Extract the (x, y) coordinate from the center of the cell holding the provided text.  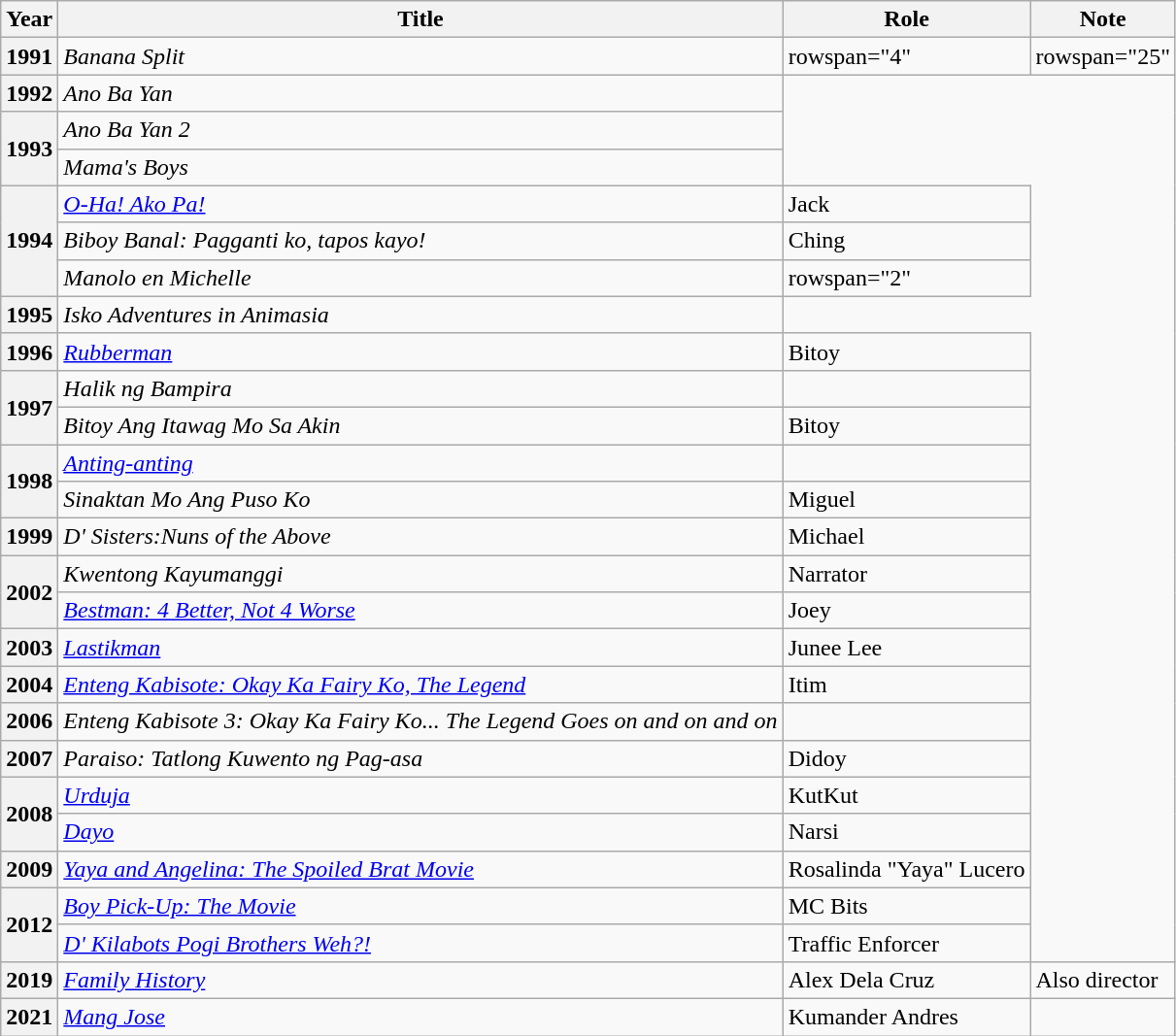
Narsi (907, 832)
2004 (29, 685)
2003 (29, 648)
Narrator (907, 574)
Joey (907, 611)
Rosalinda "Yaya" Lucero (907, 869)
1998 (29, 482)
Alex Dela Cruz (907, 980)
2019 (29, 980)
Junee Lee (907, 648)
Ching (907, 241)
MC Bits (907, 906)
2007 (29, 758)
Traffic Enforcer (907, 943)
Halik ng Bampira (420, 388)
Isko Adventures in Animasia (420, 315)
Boy Pick-Up: The Movie (420, 906)
rowspan="2" (907, 278)
Ano Ba Yan 2 (420, 130)
Urduja (420, 795)
Dayo (420, 832)
Anting-anting (420, 463)
Note (1103, 19)
2008 (29, 814)
Mama's Boys (420, 167)
rowspan="4" (907, 56)
2012 (29, 924)
Manolo en Michelle (420, 278)
Yaya and Angelina: The Spoiled Brat Movie (420, 869)
2009 (29, 869)
Enteng Kabisote 3: Okay Ka Fairy Ko... The Legend Goes on and on and on (420, 721)
Kumander Andres (907, 1017)
1992 (29, 93)
2002 (29, 592)
rowspan="25" (1103, 56)
Miguel (907, 500)
Rubberman (420, 351)
Family History (420, 980)
Jack (907, 204)
Ano Ba Yan (420, 93)
Didoy (907, 758)
1994 (29, 241)
Michael (907, 537)
Biboy Banal: Pagganti ko, tapos kayo! (420, 241)
Mang Jose (420, 1017)
O-Ha! Ako Pa! (420, 204)
Paraiso: Tatlong Kuwento ng Pag-asa (420, 758)
Year (29, 19)
Sinaktan Mo Ang Puso Ko (420, 500)
Kwentong Kayumanggi (420, 574)
1996 (29, 351)
Also director (1103, 980)
1993 (29, 149)
Itim (907, 685)
1997 (29, 407)
Lastikman (420, 648)
Enteng Kabisote: Okay Ka Fairy Ko, The Legend (420, 685)
2021 (29, 1017)
2006 (29, 721)
D' Kilabots Pogi Brothers Weh?! (420, 943)
1999 (29, 537)
1995 (29, 315)
Role (907, 19)
D' Sisters:Nuns of the Above (420, 537)
Banana Split (420, 56)
KutKut (907, 795)
Bitoy Ang Itawag Mo Sa Akin (420, 425)
Title (420, 19)
Bestman: 4 Better, Not 4 Worse (420, 611)
1991 (29, 56)
